Return (x, y) of the center of cell containing provided text 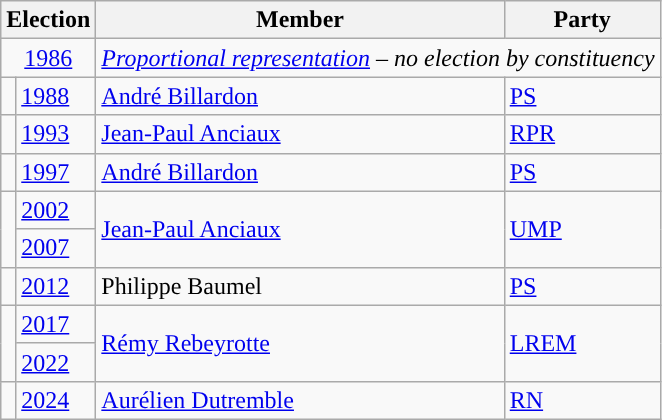
2022 (56, 362)
2017 (56, 324)
1993 (56, 134)
UMP (582, 229)
Rémy Rebeyrotte (300, 343)
LREM (582, 343)
Proportional representation – no election by constituency (378, 58)
Member (300, 20)
2012 (56, 286)
RPR (582, 134)
1986 (48, 58)
1997 (56, 172)
2007 (56, 248)
Aurélien Dutremble (300, 400)
2024 (56, 400)
Philippe Baumel (300, 286)
Election (48, 20)
Party (582, 20)
RN (582, 400)
2002 (56, 210)
1988 (56, 96)
